Output the (X, Y) coordinate of the center of the cell containing the given text.  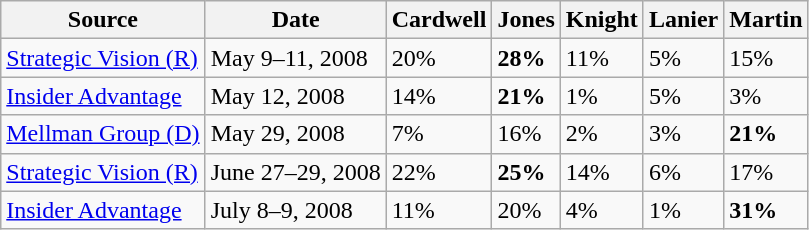
Knight (602, 20)
22% (439, 172)
6% (683, 172)
Source (103, 20)
2% (602, 134)
May 29, 2008 (296, 134)
Jones (526, 20)
Martin (766, 20)
4% (602, 210)
Cardwell (439, 20)
28% (526, 58)
July 8–9, 2008 (296, 210)
Lanier (683, 20)
May 9–11, 2008 (296, 58)
15% (766, 58)
25% (526, 172)
Mellman Group (D) (103, 134)
7% (439, 134)
16% (526, 134)
Date (296, 20)
June 27–29, 2008 (296, 172)
May 12, 2008 (296, 96)
17% (766, 172)
31% (766, 210)
